Detect which cell encompasses the target text, then output its (x, y) center coordinate. 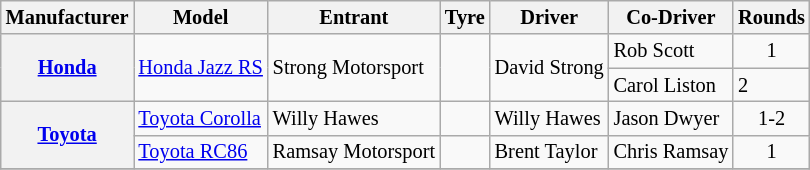
Co-Driver (672, 17)
Driver (550, 17)
Brent Taylor (550, 152)
Chris Ramsay (672, 152)
David Strong (550, 68)
Tyre (465, 17)
Strong Motorsport (354, 68)
Toyota Corolla (201, 118)
Rounds (772, 17)
2 (772, 85)
Manufacturer (68, 17)
1-2 (772, 118)
Model (201, 17)
Toyota RC86 (201, 152)
Entrant (354, 17)
Jason Dwyer (672, 118)
Honda Jazz RS (201, 68)
Carol Liston (672, 85)
Rob Scott (672, 51)
Honda (68, 68)
Toyota (68, 134)
Ramsay Motorsport (354, 152)
